Pinpoint the cell where the given text exists, returning its (X, Y) midpoint coordinate. 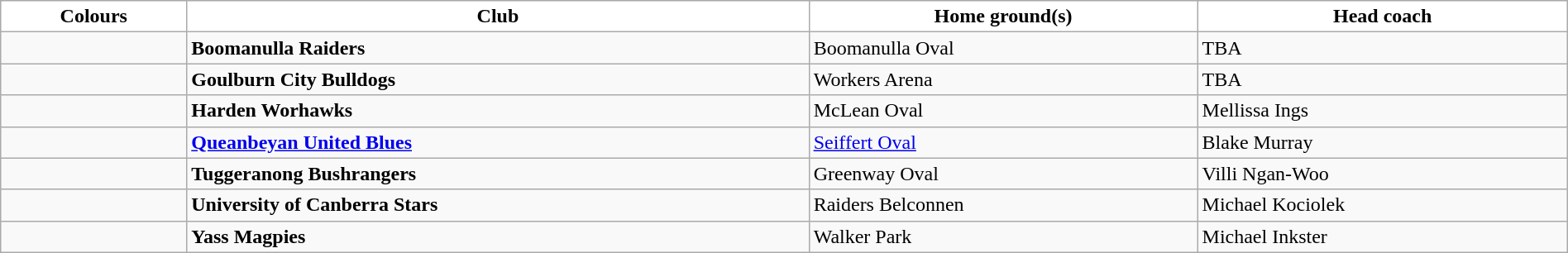
Queanbeyan United Blues (498, 142)
University of Canberra Stars (498, 205)
Colours (94, 17)
Tuggeranong Bushrangers (498, 174)
Villi Ngan-Woo (1383, 174)
Workers Arena (1003, 79)
Mellissa Ings (1383, 111)
Michael Inkster (1383, 236)
Michael Kociolek (1383, 205)
Club (498, 17)
McLean Oval (1003, 111)
Walker Park (1003, 236)
Goulburn City Bulldogs (498, 79)
Harden Worhawks (498, 111)
Seiffert Oval (1003, 142)
Greenway Oval (1003, 174)
Home ground(s) (1003, 17)
Head coach (1383, 17)
Boomanulla Oval (1003, 48)
Blake Murray (1383, 142)
Raiders Belconnen (1003, 205)
Yass Magpies (498, 236)
Boomanulla Raiders (498, 48)
